Locate the cell with the specified text and output its [x, y] center coordinate. 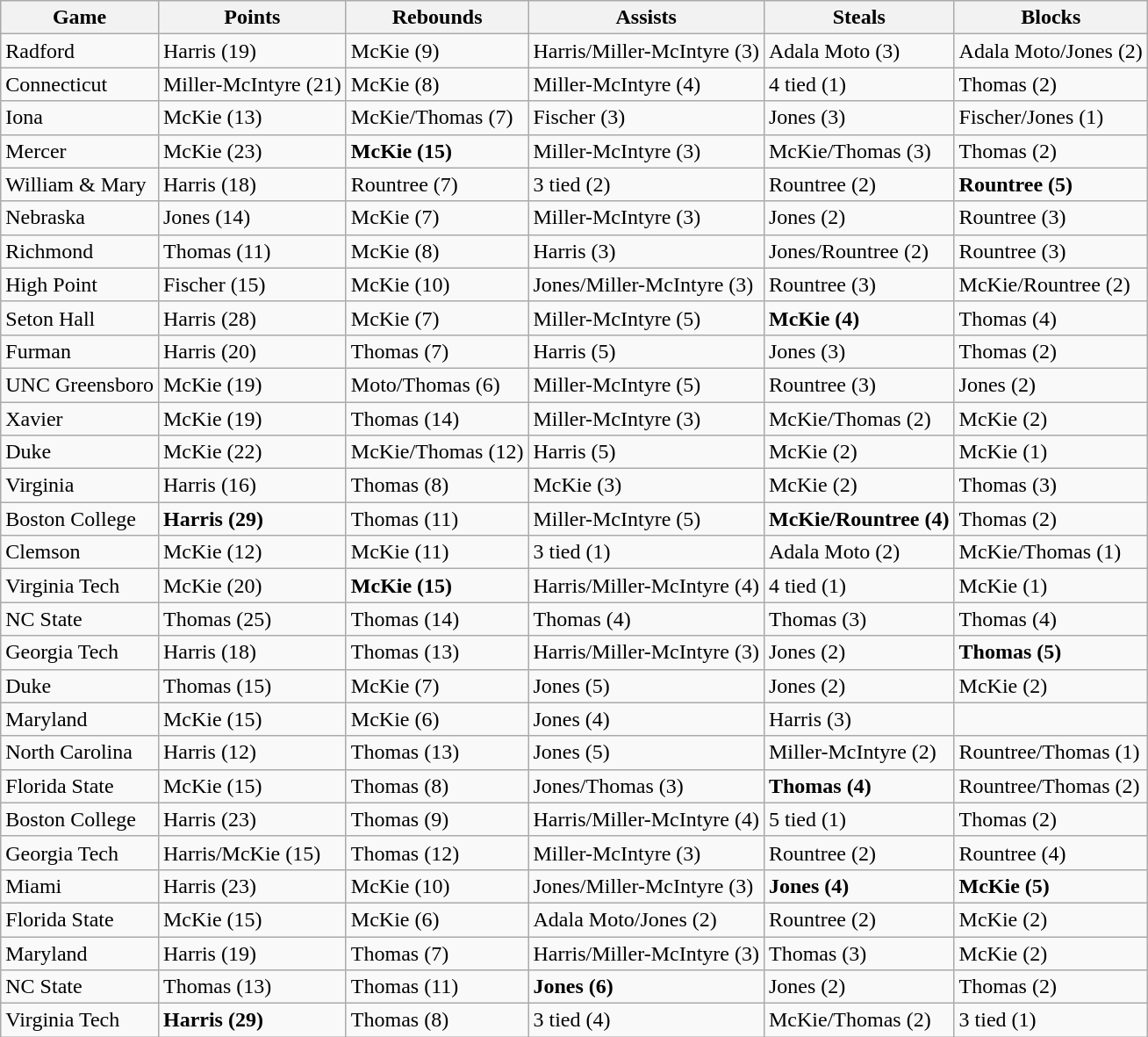
5 tied (1) [858, 819]
Harris (20) [252, 351]
Assists [646, 18]
McKie (11) [437, 552]
Furman [80, 351]
William & Mary [80, 184]
McKie/Rountree (4) [858, 519]
Rountree (4) [1051, 853]
Rountree/Thomas (2) [1051, 786]
Virginia [80, 486]
Fischer (15) [252, 284]
Miller-McIntyre (21) [252, 84]
Miami [80, 886]
Game [80, 18]
Rountree/Thomas (1) [1051, 753]
McKie/Thomas (1) [1051, 552]
3 tied (2) [646, 184]
Rountree (5) [1051, 184]
Xavier [80, 419]
Clemson [80, 552]
Rountree (7) [437, 184]
McKie (23) [252, 151]
Jones/Rountree (2) [858, 251]
Jones (6) [646, 987]
Seton Hall [80, 318]
Mercer [80, 151]
McKie (3) [646, 486]
Points [252, 18]
Harris (28) [252, 318]
McKie (20) [252, 586]
McKie/Rountree (2) [1051, 284]
Radford [80, 51]
Jones (14) [252, 218]
Thomas (25) [252, 619]
McKie/Thomas (7) [437, 118]
3 tied (4) [646, 1020]
McKie (13) [252, 118]
McKie (12) [252, 552]
Thomas (9) [437, 819]
Thomas (15) [252, 686]
Miller-McIntyre (4) [646, 84]
Harris/McKie (15) [252, 853]
Moto/Thomas (6) [437, 385]
Adala Moto (2) [858, 552]
McKie (22) [252, 452]
Iona [80, 118]
Fischer (3) [646, 118]
Thomas (5) [1051, 652]
Thomas (12) [437, 853]
Miller-McIntyre (2) [858, 753]
Adala Moto (3) [858, 51]
Richmond [80, 251]
McKie (9) [437, 51]
North Carolina [80, 753]
Blocks [1051, 18]
McKie/Thomas (3) [858, 151]
Fischer/Jones (1) [1051, 118]
Harris (12) [252, 753]
UNC Greensboro [80, 385]
High Point [80, 284]
Jones/Thomas (3) [646, 786]
Nebraska [80, 218]
McKie (4) [858, 318]
Steals [858, 18]
Connecticut [80, 84]
Harris (16) [252, 486]
Rebounds [437, 18]
McKie (5) [1051, 886]
McKie/Thomas (12) [437, 452]
